Capture the cell that displays the provided text and extract its [x, y] central coordinate. 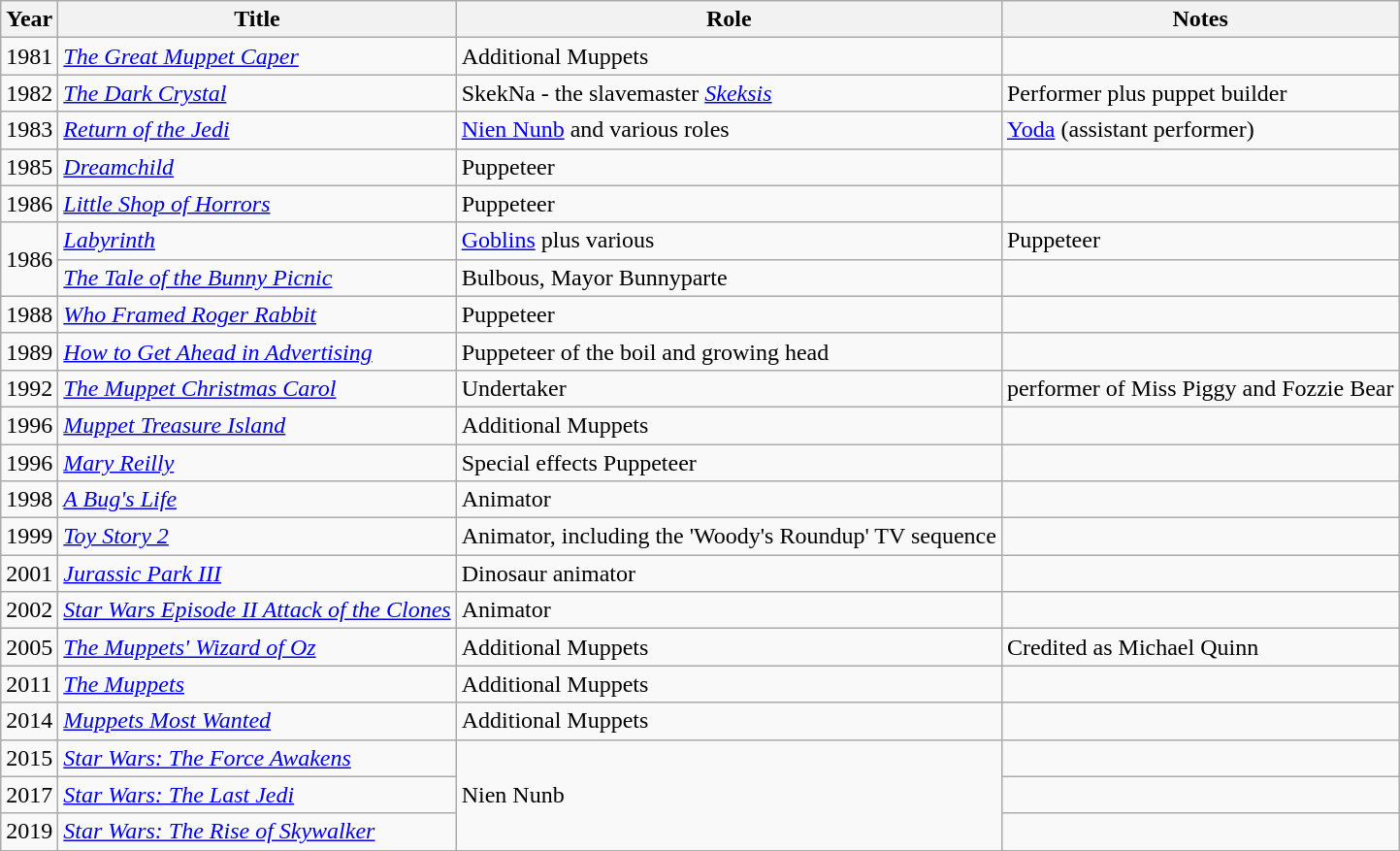
Undertaker [729, 388]
Role [729, 19]
1999 [29, 537]
1981 [29, 56]
Goblins plus various [729, 241]
2005 [29, 647]
1998 [29, 500]
Labyrinth [257, 241]
Performer plus puppet builder [1200, 93]
Star Wars: The Rise of Skywalker [257, 832]
Animator, including the 'Woody's Roundup' TV sequence [729, 537]
Nien Nunb and various roles [729, 130]
performer of Miss Piggy and Fozzie Bear [1200, 388]
The Great Muppet Caper [257, 56]
Dreamchild [257, 167]
A Bug's Life [257, 500]
1983 [29, 130]
The Muppets' Wizard of Oz [257, 647]
SkekNa - the slavemaster Skeksis [729, 93]
The Muppets [257, 684]
2002 [29, 610]
Notes [1200, 19]
2015 [29, 758]
1989 [29, 351]
Bulbous, Mayor Bunnyparte [729, 278]
Year [29, 19]
Title [257, 19]
Special effects Puppeteer [729, 463]
2001 [29, 573]
Credited as Michael Quinn [1200, 647]
Star Wars Episode II Attack of the Clones [257, 610]
Muppet Treasure Island [257, 425]
Nien Nunb [729, 795]
Return of the Jedi [257, 130]
2017 [29, 795]
Dinosaur animator [729, 573]
Puppeteer of the boil and growing head [729, 351]
Muppets Most Wanted [257, 721]
Little Shop of Horrors [257, 204]
The Muppet Christmas Carol [257, 388]
2014 [29, 721]
The Dark Crystal [257, 93]
The Tale of the Bunny Picnic [257, 278]
Star Wars: The Last Jedi [257, 795]
Who Framed Roger Rabbit [257, 314]
2019 [29, 832]
1982 [29, 93]
1988 [29, 314]
How to Get Ahead in Advertising [257, 351]
2011 [29, 684]
Jurassic Park III [257, 573]
Star Wars: The Force Awakens [257, 758]
Yoda (assistant performer) [1200, 130]
1985 [29, 167]
Mary Reilly [257, 463]
1992 [29, 388]
Toy Story 2 [257, 537]
